Identify which cell holds the provided text, then report its [x, y] central coordinate. 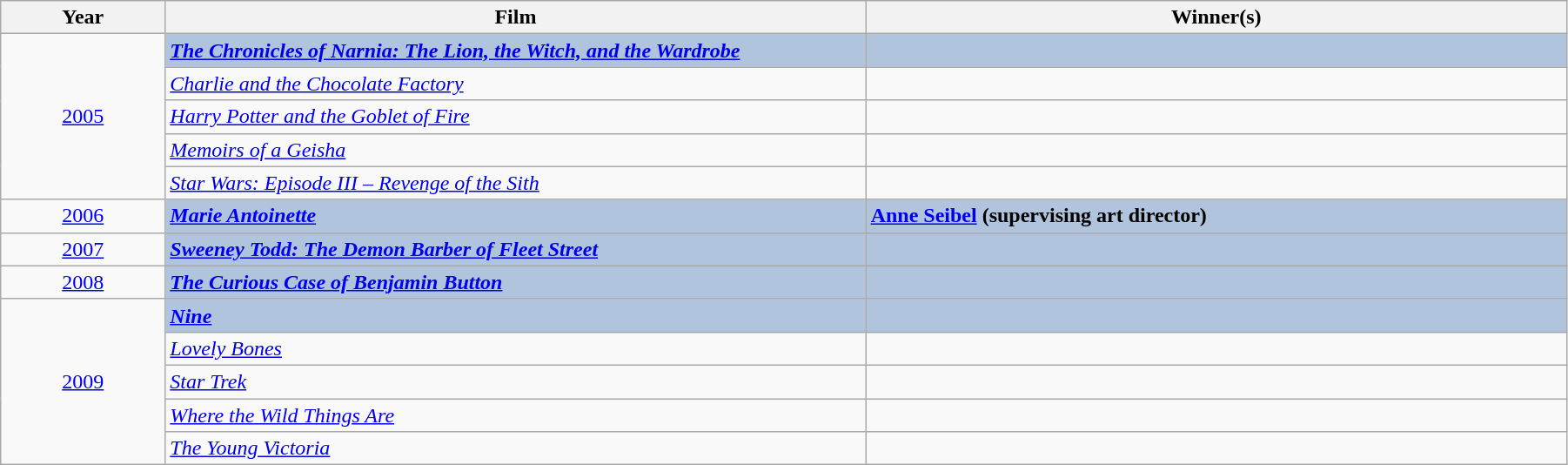
Star Wars: Episode III – Revenge of the Sith [515, 183]
The Curious Case of Benjamin Button [515, 282]
Year [84, 17]
2006 [84, 216]
The Young Victoria [515, 448]
2005 [84, 117]
Lovely Bones [515, 348]
Winner(s) [1216, 17]
2008 [84, 282]
Anne Seibel (supervising art director) [1216, 216]
Marie Antoinette [515, 216]
2009 [84, 381]
Star Trek [515, 381]
The Chronicles of Narnia: The Lion, the Witch, and the Wardrobe [515, 51]
Memoirs of a Geisha [515, 150]
Where the Wild Things Are [515, 415]
Harry Potter and the Goblet of Fire [515, 117]
Charlie and the Chocolate Factory [515, 84]
Film [515, 17]
Sweeney Todd: The Demon Barber of Fleet Street [515, 249]
Nine [515, 315]
2007 [84, 249]
